Search for the cell housing the specified text and yield its [X, Y] center coordinate. 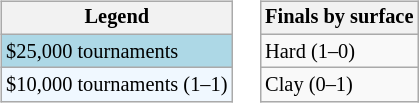
$10,000 tournaments (1–1) [116, 85]
Clay (0–1) [339, 85]
Legend [116, 18]
Hard (1–0) [339, 51]
Finals by surface [339, 18]
$25,000 tournaments [116, 51]
